Detect which cell encompasses the target text, then output its (x, y) center coordinate. 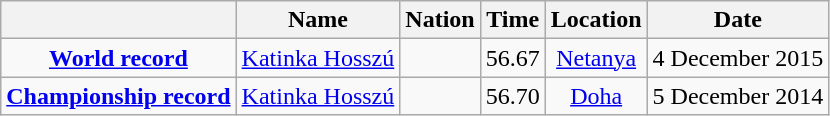
World record (118, 58)
4 December 2015 (738, 58)
5 December 2014 (738, 96)
Location (596, 20)
Netanya (596, 58)
Championship record (118, 96)
Doha (596, 96)
Time (512, 20)
56.67 (512, 58)
Nation (440, 20)
56.70 (512, 96)
Date (738, 20)
Name (318, 20)
